Identify which cell holds the provided text, then report its [X, Y] central coordinate. 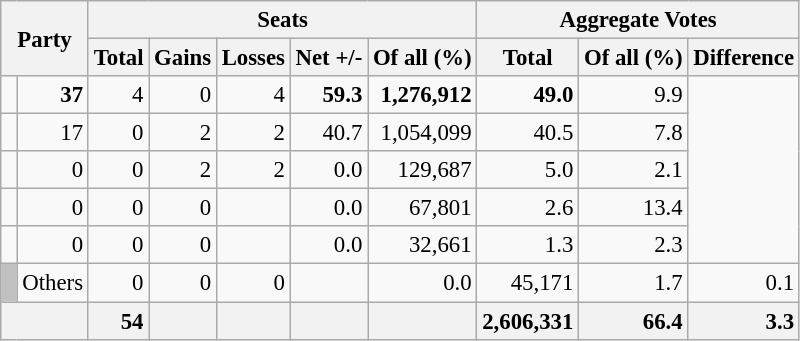
Aggregate Votes [638, 20]
1.7 [634, 283]
13.4 [634, 208]
17 [52, 133]
45,171 [528, 283]
2,606,331 [528, 321]
Gains [183, 58]
1.3 [528, 245]
5.0 [528, 170]
Losses [253, 58]
67,801 [422, 208]
49.0 [528, 95]
1,054,099 [422, 133]
0.1 [744, 283]
Seats [282, 20]
40.5 [528, 133]
2.1 [634, 170]
59.3 [328, 95]
54 [118, 321]
Others [52, 283]
Party [45, 38]
Difference [744, 58]
66.4 [634, 321]
32,661 [422, 245]
1,276,912 [422, 95]
40.7 [328, 133]
37 [52, 95]
3.3 [744, 321]
7.8 [634, 133]
2.3 [634, 245]
9.9 [634, 95]
Net +/- [328, 58]
2.6 [528, 208]
129,687 [422, 170]
